Identify which cell holds the provided text, then report its (x, y) central coordinate. 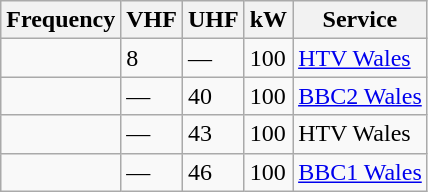
UHF (213, 20)
40 (213, 96)
BBC2 Wales (360, 96)
Service (360, 20)
43 (213, 134)
BBC1 Wales (360, 172)
VHF (152, 20)
Frequency (61, 20)
8 (152, 58)
kW (268, 20)
46 (213, 172)
